Provide the [x, y] coordinate of the cell's center where the given text is located.  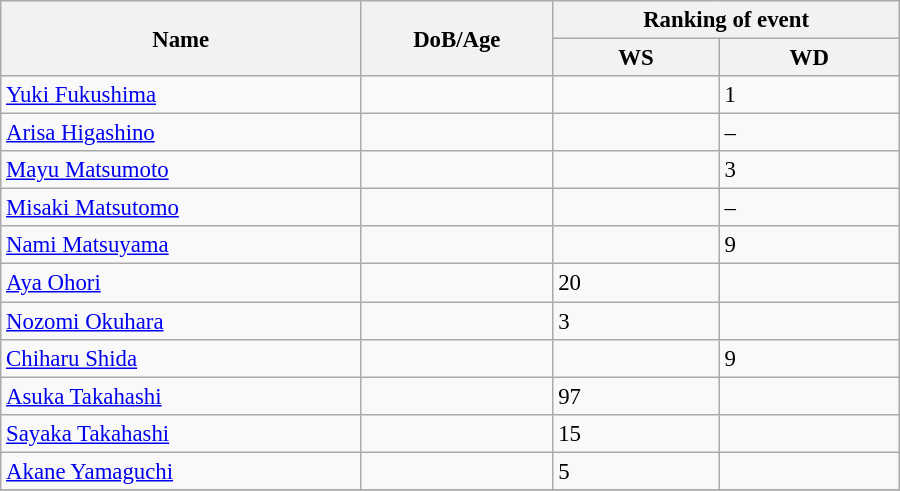
1 [809, 95]
Arisa Higashino [181, 133]
Name [181, 38]
20 [636, 283]
Aya Ohori [181, 283]
WD [809, 58]
Ranking of event [726, 20]
Akane Yamaguchi [181, 471]
WS [636, 58]
Chiharu Shida [181, 358]
Nozomi Okuhara [181, 321]
5 [636, 471]
15 [636, 433]
Mayu Matsumoto [181, 170]
Nami Matsuyama [181, 245]
Sayaka Takahashi [181, 433]
Asuka Takahashi [181, 396]
97 [636, 396]
Yuki Fukushima [181, 95]
Misaki Matsutomo [181, 208]
DoB/Age [457, 38]
